Determine the [X, Y] coordinate at the center of the cell enclosing the given text.  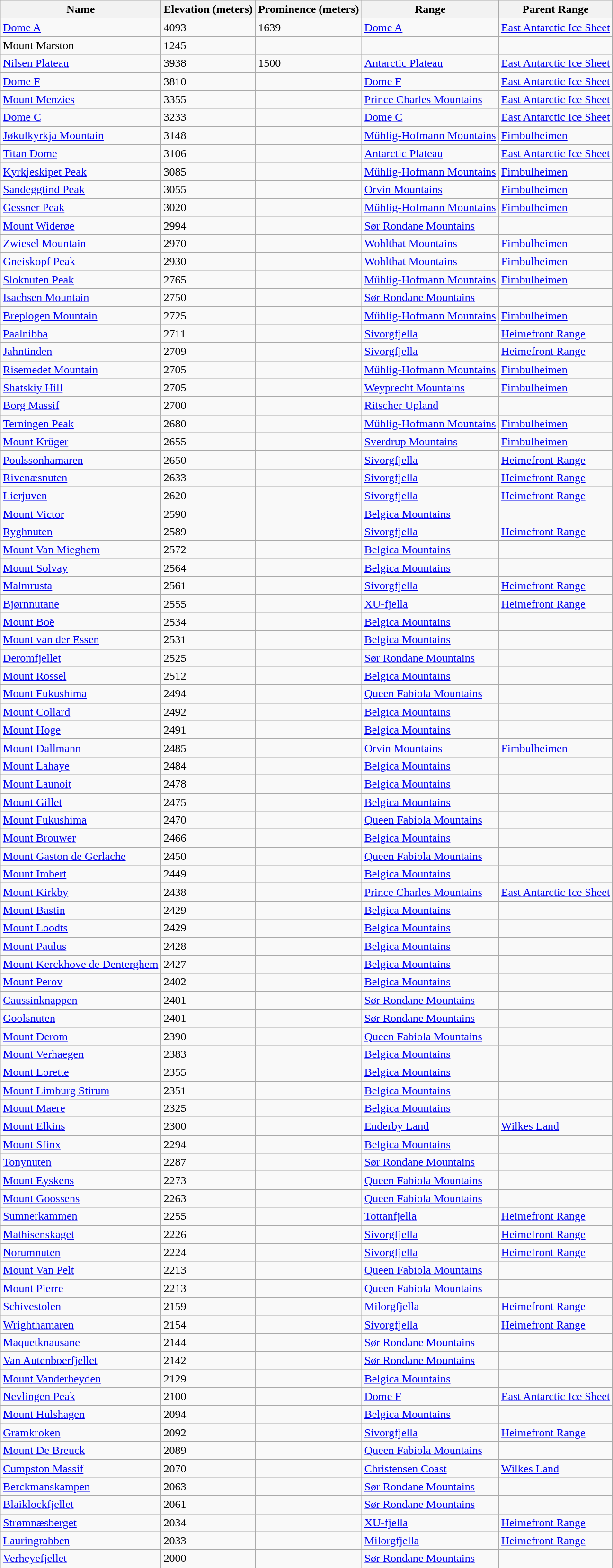
2700 [208, 406]
Range [430, 9]
Ryghnuten [80, 532]
Poulssonhamaren [80, 460]
2428 [208, 946]
Isachsen Mountain [80, 298]
Mount Imbert [80, 874]
2351 [208, 1090]
2484 [208, 766]
2094 [208, 1415]
Mount Solvay [80, 568]
2620 [208, 496]
2390 [208, 1036]
2555 [208, 604]
3055 [208, 189]
Wrighthamaren [80, 1324]
Verheyefjellet [80, 1559]
Paalnibba [80, 334]
Mount Collard [80, 712]
Strømnæsberget [80, 1523]
2572 [208, 550]
Mount Menzies [80, 99]
Maquetknausane [80, 1342]
Enderby Land [430, 1126]
Mount Boë [80, 622]
Tonynuten [80, 1162]
Mount Launoit [80, 784]
Nilsen Plateau [80, 63]
2100 [208, 1397]
2000 [208, 1559]
1500 [309, 63]
Tottanfjella [430, 1216]
2144 [208, 1342]
2470 [208, 820]
3355 [208, 99]
Terningen Peak [80, 424]
Mathisenskaget [80, 1234]
2564 [208, 568]
Mount Van Pelt [80, 1270]
Malmrusta [80, 586]
2255 [208, 1216]
2438 [208, 892]
2633 [208, 478]
Mount van der Essen [80, 640]
Mount Maere [80, 1108]
3106 [208, 153]
2294 [208, 1144]
Gessner Peak [80, 207]
Risemedet Mountain [80, 370]
Mount Kirkby [80, 892]
2033 [208, 1541]
2590 [208, 514]
Deromfjellet [80, 658]
2709 [208, 352]
2994 [208, 226]
2449 [208, 874]
2655 [208, 442]
Schivestolen [80, 1306]
2402 [208, 982]
Sloknuten Peak [80, 280]
Mount Goossens [80, 1198]
Bjørnnutane [80, 604]
2287 [208, 1162]
Mount Derom [80, 1036]
Mount Hoge [80, 730]
2466 [208, 838]
Mount Widerøe [80, 226]
Mount De Breuck [80, 1451]
3938 [208, 63]
Mount Gaston de Gerlache [80, 856]
2089 [208, 1451]
Parent Range [556, 9]
Mount Dallmann [80, 748]
3020 [208, 207]
Mount Eyskens [80, 1180]
Christensen Coast [430, 1469]
Mount Marston [80, 45]
Nevlingen Peak [80, 1397]
3085 [208, 171]
Weyprecht Mountains [430, 388]
2525 [208, 658]
Gramkroken [80, 1433]
2750 [208, 298]
Jøkulkyrkja Mountain [80, 135]
2142 [208, 1360]
Lierjuven [80, 496]
Elevation (meters) [208, 9]
Mount Van Mieghem [80, 550]
2650 [208, 460]
2450 [208, 856]
Mount Bastin [80, 910]
Borg Massif [80, 406]
2492 [208, 712]
Caussinknappen [80, 1000]
Zwiesel Mountain [80, 244]
Blaiklockfjellet [80, 1505]
Norumnuten [80, 1252]
3810 [208, 81]
2061 [208, 1505]
Mount Rossel [80, 676]
2494 [208, 694]
2427 [208, 964]
Berckmanskampen [80, 1487]
Mount Hulshagen [80, 1415]
Prominence (meters) [309, 9]
Van Autenboerfjellet [80, 1360]
2129 [208, 1379]
2263 [208, 1198]
2070 [208, 1469]
Ritscher Upland [430, 406]
1245 [208, 45]
4093 [208, 27]
Mount Lorette [80, 1072]
Titan Dome [80, 153]
Breplogen Mountain [80, 316]
2159 [208, 1306]
2154 [208, 1324]
Mount Elkins [80, 1126]
Mount Verhaegen [80, 1054]
2711 [208, 334]
Rivenæsnuten [80, 478]
Sverdrup Mountains [430, 442]
2765 [208, 280]
Jahntinden [80, 352]
2300 [208, 1126]
Cumpston Massif [80, 1469]
2063 [208, 1487]
2930 [208, 262]
2092 [208, 1433]
2485 [208, 748]
Mount Pierre [80, 1288]
Mount Sfinx [80, 1144]
2589 [208, 532]
2325 [208, 1108]
3233 [208, 117]
Mount Brouwer [80, 838]
2034 [208, 1523]
2534 [208, 622]
Mount Kerckhove de Denterghem [80, 964]
1639 [309, 27]
3148 [208, 135]
Mount Limburg Stirum [80, 1090]
Gneiskopf Peak [80, 262]
2383 [208, 1054]
Sumnerkammen [80, 1216]
2491 [208, 730]
Kyrkjeskipet Peak [80, 171]
2478 [208, 784]
2561 [208, 586]
2224 [208, 1252]
2512 [208, 676]
2226 [208, 1234]
2970 [208, 244]
2680 [208, 424]
2725 [208, 316]
Lauringrabben [80, 1541]
Mount Victor [80, 514]
Mount Paulus [80, 946]
Mount Krüger [80, 442]
Mount Lahaye [80, 766]
Mount Loodts [80, 928]
Name [80, 9]
2355 [208, 1072]
2531 [208, 640]
2475 [208, 802]
Goolsnuten [80, 1018]
2273 [208, 1180]
Shatskiy Hill [80, 388]
Mount Gillet [80, 802]
Mount Perov [80, 982]
Sandeggtind Peak [80, 189]
Mount Vanderheyden [80, 1379]
